From the cell containing the given text, extract its center point as [x, y] coordinate. 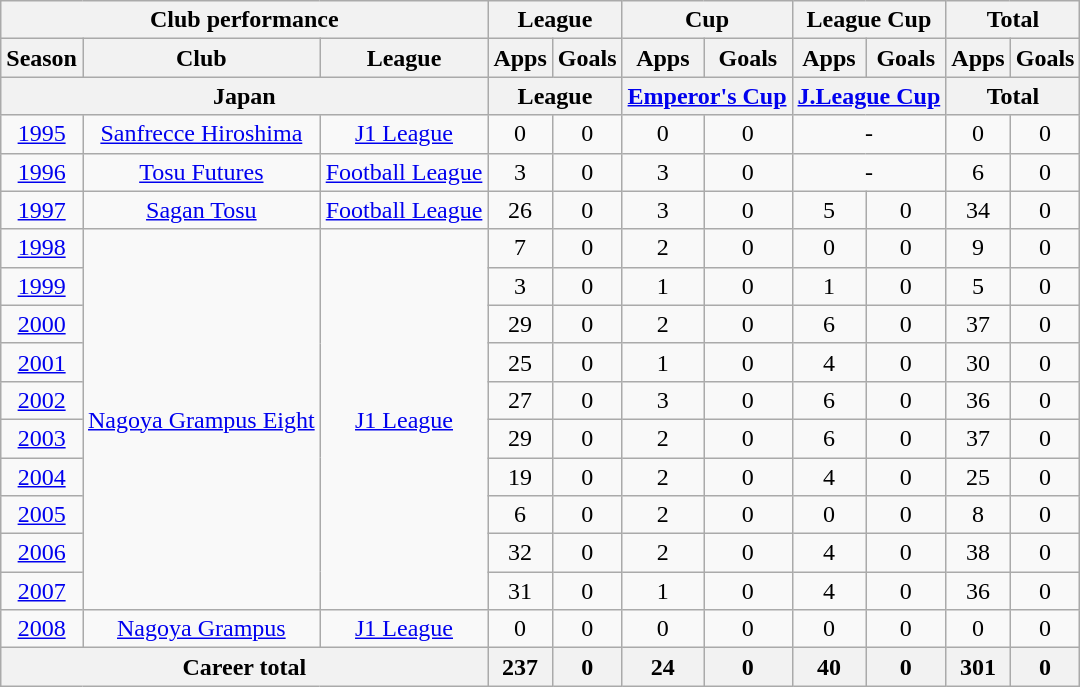
19 [520, 477]
Cup [707, 20]
Tosu Futures [201, 172]
Sanfrecce Hiroshima [201, 134]
Nagoya Grampus Eight [201, 420]
2005 [42, 515]
League Cup [869, 20]
24 [663, 667]
Emperor's Cup [707, 96]
34 [978, 210]
2000 [42, 324]
1996 [42, 172]
2008 [42, 629]
1997 [42, 210]
40 [829, 667]
Season [42, 58]
237 [520, 667]
7 [520, 248]
27 [520, 400]
9 [978, 248]
301 [978, 667]
2004 [42, 477]
8 [978, 515]
26 [520, 210]
2001 [42, 362]
38 [978, 553]
2006 [42, 553]
Sagan Tosu [201, 210]
Club performance [244, 20]
J.League Cup [869, 96]
2007 [42, 591]
1998 [42, 248]
Club [201, 58]
31 [520, 591]
Career total [244, 667]
2002 [42, 400]
30 [978, 362]
32 [520, 553]
1995 [42, 134]
Japan [244, 96]
2003 [42, 438]
Nagoya Grampus [201, 629]
1999 [42, 286]
